Capture the cell that displays the provided text and extract its (X, Y) central coordinate. 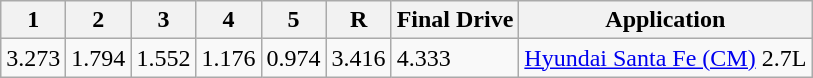
1.794 (98, 58)
Final Drive (455, 20)
Application (666, 20)
Hyundai Santa Fe (CM) 2.7L (666, 58)
0.974 (294, 58)
4.333 (455, 58)
3.273 (34, 58)
4 (228, 20)
2 (98, 20)
3 (164, 20)
1.176 (228, 58)
3.416 (358, 58)
1.552 (164, 58)
5 (294, 20)
R (358, 20)
1 (34, 20)
